Scan for the cell matching the given text and deliver its (x, y) coordinate at center. 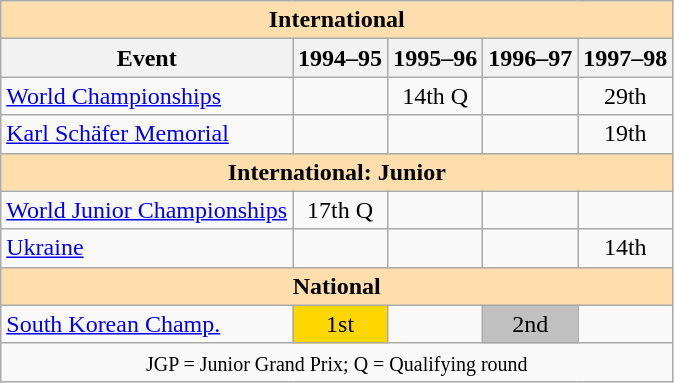
1996–97 (530, 58)
World Championships (147, 96)
14th Q (436, 96)
1995–96 (436, 58)
19th (626, 134)
South Korean Champ. (147, 324)
1st (340, 324)
29th (626, 96)
National (337, 286)
17th Q (340, 210)
International: Junior (337, 172)
1994–95 (340, 58)
2nd (530, 324)
1997–98 (626, 58)
International (337, 20)
Event (147, 58)
Ukraine (147, 248)
World Junior Championships (147, 210)
Karl Schäfer Memorial (147, 134)
JGP = Junior Grand Prix; Q = Qualifying round (337, 362)
14th (626, 248)
